Find where the given text appears and provide that cell's center as (X, Y) coordinate. 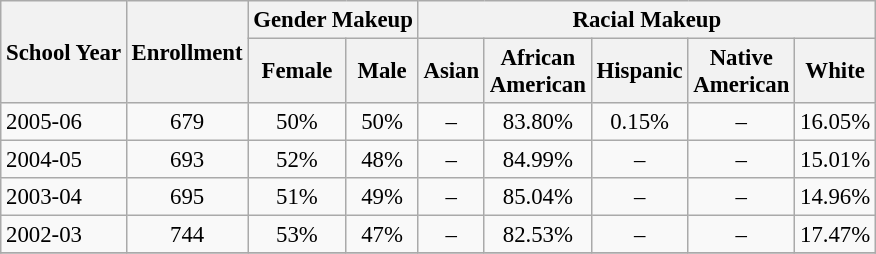
17.47% (836, 235)
White (836, 72)
679 (187, 122)
Racial Makeup (646, 20)
47% (382, 235)
Asian (451, 72)
51% (297, 197)
Enrollment (187, 52)
84.99% (538, 160)
744 (187, 235)
Gender Makeup (333, 20)
Hispanic (640, 72)
16.05% (836, 122)
2003-04 (64, 197)
53% (297, 235)
52% (297, 160)
2002-03 (64, 235)
School Year (64, 52)
83.80% (538, 122)
695 (187, 197)
48% (382, 160)
693 (187, 160)
2004-05 (64, 160)
Male (382, 72)
82.53% (538, 235)
African American (538, 72)
49% (382, 197)
Native American (742, 72)
85.04% (538, 197)
14.96% (836, 197)
2005-06 (64, 122)
0.15% (640, 122)
15.01% (836, 160)
Female (297, 72)
